For the text-containing cell, return its midpoint in (X, Y) coordinate format. 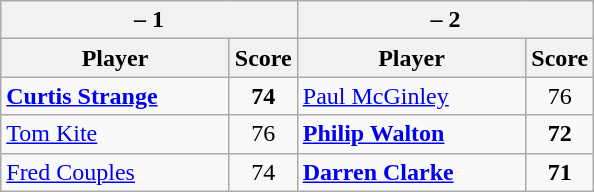
– 1 (150, 20)
Paul McGinley (412, 96)
Philip Walton (412, 134)
– 2 (446, 20)
Darren Clarke (412, 172)
72 (560, 134)
Fred Couples (116, 172)
Curtis Strange (116, 96)
Tom Kite (116, 134)
71 (560, 172)
